Return the [x, y] coordinate for the center point of the cell that contains the specified text.  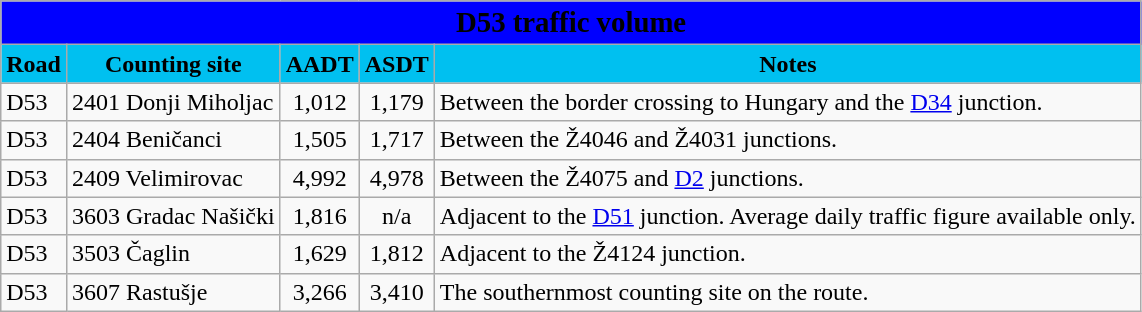
Between the Ž4075 and D2 junctions. [788, 178]
n/a [396, 216]
Counting site [173, 64]
3503 Čaglin [173, 254]
The southernmost counting site on the route. [788, 292]
1,179 [396, 102]
ASDT [396, 64]
Between the Ž4046 and Ž4031 junctions. [788, 140]
2409 Velimirovac [173, 178]
3603 Gradac Našički [173, 216]
1,505 [320, 140]
1,812 [396, 254]
3,410 [396, 292]
Between the border crossing to Hungary and the D34 junction. [788, 102]
Notes [788, 64]
4,978 [396, 178]
Road [34, 64]
Adjacent to the Ž4124 junction. [788, 254]
1,629 [320, 254]
2401 Donji Miholjac [173, 102]
D53 traffic volume [572, 23]
3,266 [320, 292]
AADT [320, 64]
1,717 [396, 140]
1,816 [320, 216]
Adjacent to the D51 junction. Average daily traffic figure available only. [788, 216]
3607 Rastušje [173, 292]
1,012 [320, 102]
4,992 [320, 178]
2404 Beničanci [173, 140]
